Return the (x, y) coordinate for the center point of the cell that contains the specified text.  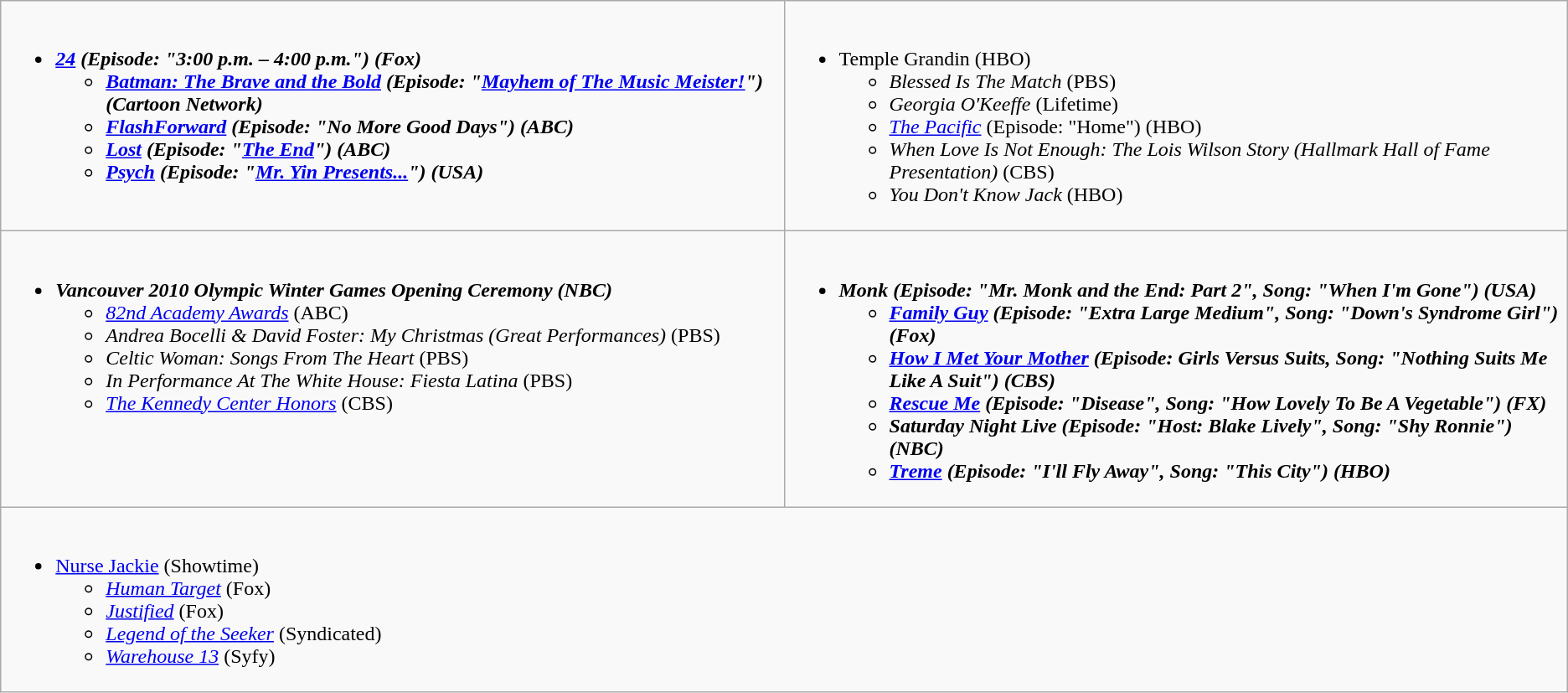
Nurse Jackie (Showtime)Human Target (Fox)Justified (Fox)Legend of the Seeker (Syndicated)Warehouse 13 (Syfy) (784, 600)
